Identify which cell holds the provided text, then report its [X, Y] central coordinate. 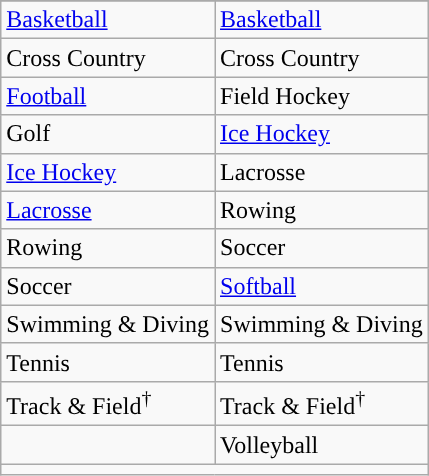
Golf [108, 134]
Football [108, 96]
Softball [321, 286]
Field Hockey [321, 96]
Volleyball [321, 445]
